Capture the cell that displays the provided text and extract its [X, Y] central coordinate. 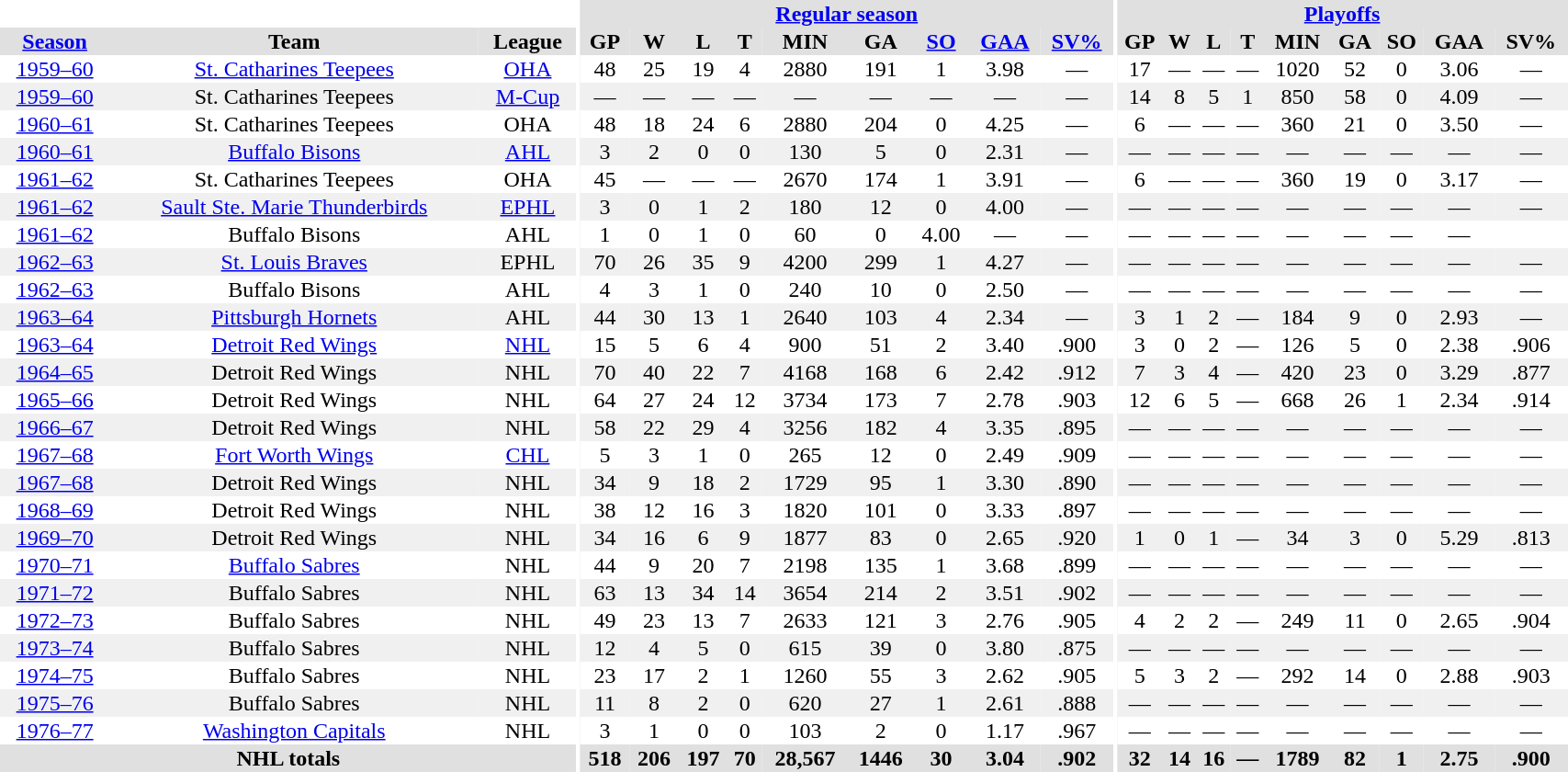
1976–77 [55, 731]
3.51 [1005, 593]
.899 [1077, 565]
206 [654, 758]
82 [1354, 758]
3734 [805, 400]
126 [1298, 345]
3.30 [1005, 482]
.912 [1077, 372]
1972–73 [55, 620]
4200 [805, 262]
40 [654, 372]
60 [805, 234]
3256 [805, 427]
Regular season [847, 14]
3.50 [1459, 124]
2.93 [1459, 317]
45 [604, 179]
4168 [805, 372]
184 [1298, 317]
1729 [805, 482]
St. Louis Braves [294, 262]
121 [881, 620]
265 [805, 455]
.897 [1077, 510]
292 [1298, 675]
Pittsburgh Hornets [294, 317]
182 [881, 427]
3.35 [1005, 427]
95 [881, 482]
197 [704, 758]
49 [604, 620]
1789 [1298, 758]
Fort Worth Wings [294, 455]
2.88 [1459, 675]
180 [805, 207]
.890 [1077, 482]
2.76 [1005, 620]
2633 [805, 620]
1260 [805, 675]
2198 [805, 565]
191 [881, 69]
204 [881, 124]
15 [604, 345]
1971–72 [55, 593]
2.62 [1005, 675]
.877 [1530, 372]
Team [294, 41]
1820 [805, 510]
.813 [1530, 538]
3.33 [1005, 510]
64 [604, 400]
4.27 [1005, 262]
2.42 [1005, 372]
214 [881, 593]
3.80 [1005, 648]
518 [604, 758]
3.06 [1459, 69]
Washington Capitals [294, 731]
2.31 [1005, 152]
League [527, 41]
.875 [1077, 648]
29 [704, 427]
3.68 [1005, 565]
NHL totals [288, 758]
2.75 [1459, 758]
Season [55, 41]
32 [1140, 758]
Playoffs [1343, 14]
.888 [1077, 703]
299 [881, 262]
1877 [805, 538]
3.04 [1005, 758]
55 [881, 675]
28,567 [805, 758]
2.78 [1005, 400]
2.61 [1005, 703]
1965–66 [55, 400]
130 [805, 152]
39 [881, 648]
.909 [1077, 455]
3.17 [1459, 179]
3654 [805, 593]
620 [805, 703]
668 [1298, 400]
4.25 [1005, 124]
1974–75 [55, 675]
1975–76 [55, 703]
420 [1298, 372]
2640 [805, 317]
2.49 [1005, 455]
1964–65 [55, 372]
1968–69 [55, 510]
.920 [1077, 538]
CHL [527, 455]
20 [704, 565]
2670 [805, 179]
52 [1354, 69]
900 [805, 345]
240 [805, 289]
21 [1354, 124]
38 [604, 510]
615 [805, 648]
Sault Ste. Marie Thunderbirds [294, 207]
35 [704, 262]
1.17 [1005, 731]
2.38 [1459, 345]
2.50 [1005, 289]
.906 [1530, 345]
1966–67 [55, 427]
1969–70 [55, 538]
.967 [1077, 731]
.904 [1530, 620]
.914 [1530, 400]
135 [881, 565]
1020 [1298, 69]
1970–71 [55, 565]
10 [881, 289]
63 [604, 593]
174 [881, 179]
3.29 [1459, 372]
3.91 [1005, 179]
.895 [1077, 427]
173 [881, 400]
5.29 [1459, 538]
83 [881, 538]
1973–74 [55, 648]
51 [881, 345]
249 [1298, 620]
M-Cup [527, 96]
1446 [881, 758]
168 [881, 372]
101 [881, 510]
4.09 [1459, 96]
850 [1298, 96]
25 [654, 69]
3.40 [1005, 345]
3.98 [1005, 69]
